From the cell containing the given text, extract its center point as [X, Y] coordinate. 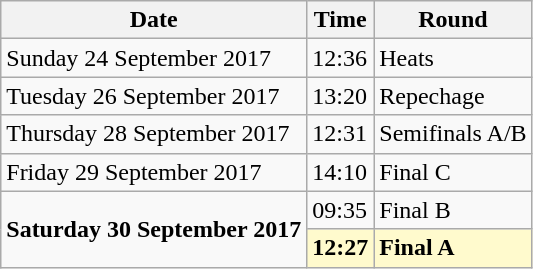
Time [340, 20]
Round [453, 20]
Saturday 30 September 2017 [154, 229]
Final B [453, 210]
Semifinals A/B [453, 134]
14:10 [340, 172]
12:36 [340, 58]
Final A [453, 248]
Final C [453, 172]
Sunday 24 September 2017 [154, 58]
Repechage [453, 96]
09:35 [340, 210]
12:31 [340, 134]
Heats [453, 58]
Thursday 28 September 2017 [154, 134]
12:27 [340, 248]
Friday 29 September 2017 [154, 172]
Date [154, 20]
13:20 [340, 96]
Tuesday 26 September 2017 [154, 96]
